For the text-containing cell, return its midpoint in [x, y] coordinate format. 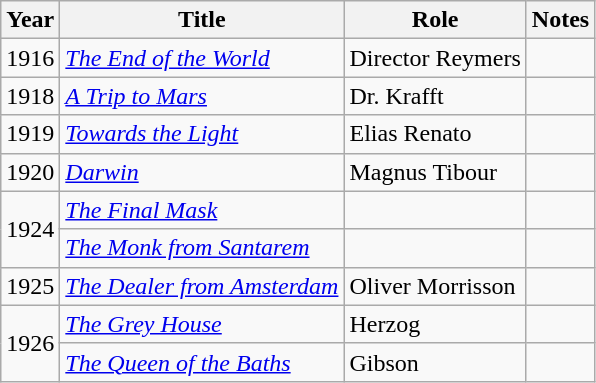
Dr. Krafft [435, 96]
Oliver Morrisson [435, 286]
The Queen of the Baths [202, 362]
1916 [30, 58]
Title [202, 20]
Year [30, 20]
A Trip to Mars [202, 96]
Gibson [435, 362]
The Monk from Santarem [202, 248]
Role [435, 20]
1924 [30, 229]
1918 [30, 96]
1926 [30, 343]
The Grey House [202, 324]
Notes [560, 20]
Magnus Tibour [435, 172]
1925 [30, 286]
Towards the Light [202, 134]
The Final Mask [202, 210]
Herzog [435, 324]
The End of the World [202, 58]
Darwin [202, 172]
The Dealer from Amsterdam [202, 286]
Director Reymers [435, 58]
1920 [30, 172]
Elias Renato [435, 134]
1919 [30, 134]
